Locate the cell with the specified text and output its (X, Y) center coordinate. 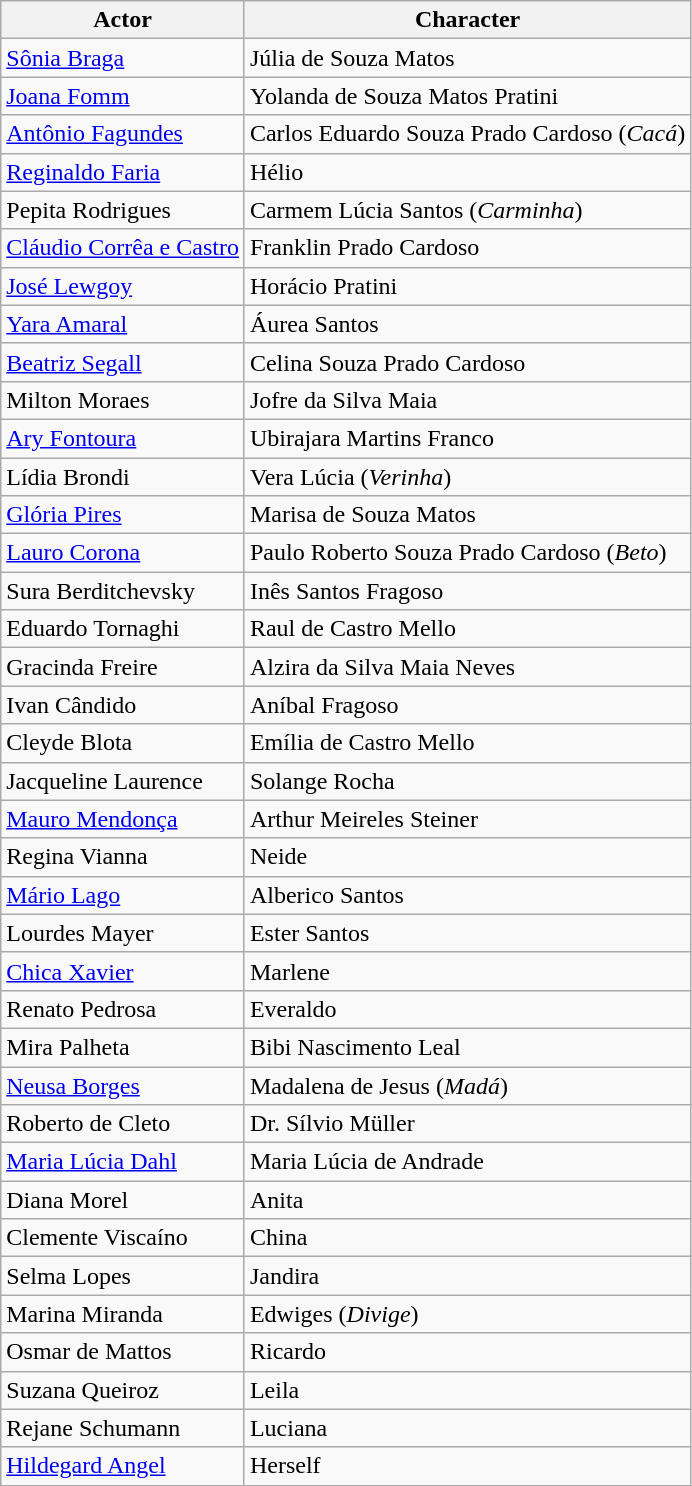
Arthur Meireles Steiner (467, 819)
Lourdes Mayer (123, 933)
Marlene (467, 971)
Carmem Lúcia Santos (Carminha) (467, 210)
Lauro Corona (123, 553)
Dr. Sílvio Müller (467, 1124)
Joana Fomm (123, 96)
Clemente Viscaíno (123, 1238)
Suzana Queiroz (123, 1390)
Madalena de Jesus (Madá) (467, 1085)
Marisa de Souza Matos (467, 515)
Mauro Mendonça (123, 819)
Mário Lago (123, 895)
Actor (123, 20)
Neide (467, 857)
Roberto de Cleto (123, 1124)
Edwiges (Divige) (467, 1314)
Sura Berditchevsky (123, 591)
Character (467, 20)
Rejane Schumann (123, 1428)
Horácio Pratini (467, 286)
Jandira (467, 1276)
Regina Vianna (123, 857)
Celina Souza Prado Cardoso (467, 362)
Antônio Fagundes (123, 134)
Bibi Nascimento Leal (467, 1047)
Alzira da Silva Maia Neves (467, 667)
Glória Pires (123, 515)
Hélio (467, 172)
Eduardo Tornaghi (123, 629)
Lídia Brondi (123, 477)
Osmar de Mattos (123, 1352)
China (467, 1238)
Yolanda de Souza Matos Pratini (467, 96)
Milton Moraes (123, 400)
Áurea Santos (467, 324)
Paulo Roberto Souza Prado Cardoso (Beto) (467, 553)
Carlos Eduardo Souza Prado Cardoso (Cacá) (467, 134)
Ary Fontoura (123, 438)
Renato Pedrosa (123, 1009)
Emília de Castro Mello (467, 743)
Ivan Cândido (123, 705)
Beatriz Segall (123, 362)
Solange Rocha (467, 781)
Chica Xavier (123, 971)
Yara Amaral (123, 324)
José Lewgoy (123, 286)
Herself (467, 1466)
Ricardo (467, 1352)
Ubirajara Martins Franco (467, 438)
Inês Santos Fragoso (467, 591)
Hildegard Angel (123, 1466)
Raul de Castro Mello (467, 629)
Gracinda Freire (123, 667)
Júlia de Souza Matos (467, 58)
Maria Lúcia Dahl (123, 1162)
Selma Lopes (123, 1276)
Alberico Santos (467, 895)
Neusa Borges (123, 1085)
Jacqueline Laurence (123, 781)
Vera Lúcia (Verinha) (467, 477)
Leila (467, 1390)
Marina Miranda (123, 1314)
Ester Santos (467, 933)
Pepita Rodrigues (123, 210)
Aníbal Fragoso (467, 705)
Maria Lúcia de Andrade (467, 1162)
Reginaldo Faria (123, 172)
Mira Palheta (123, 1047)
Cleyde Blota (123, 743)
Cláudio Corrêa e Castro (123, 248)
Sônia Braga (123, 58)
Everaldo (467, 1009)
Jofre da Silva Maia (467, 400)
Luciana (467, 1428)
Diana Morel (123, 1200)
Franklin Prado Cardoso (467, 248)
Anita (467, 1200)
